Return the [x, y] coordinate for the center point of the cell that contains the specified text.  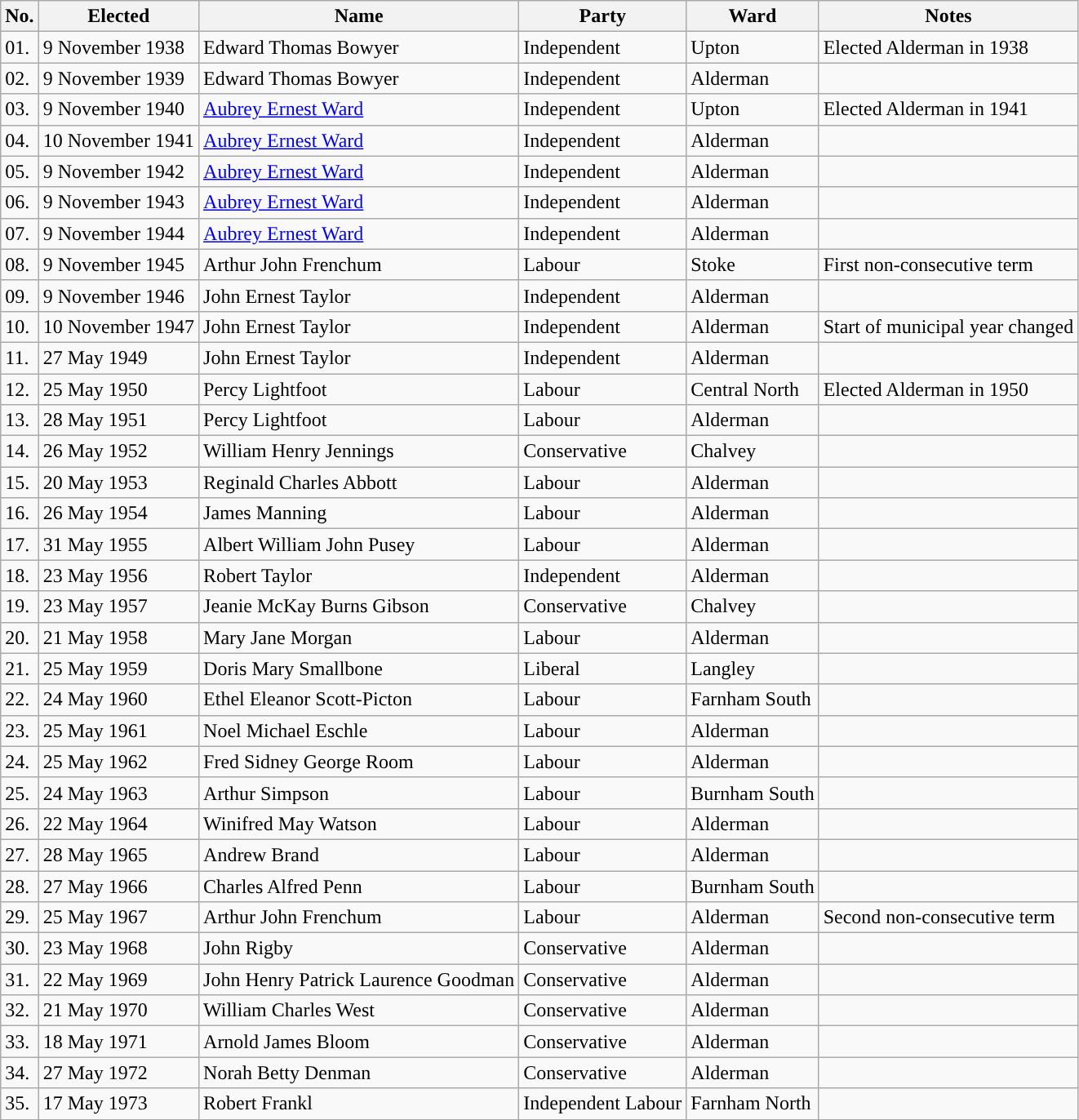
25. [20, 793]
22. [20, 700]
9 November 1946 [118, 296]
31. [20, 980]
25 May 1967 [118, 918]
11. [20, 358]
26 May 1954 [118, 513]
Liberal [602, 669]
03. [20, 109]
22 May 1969 [118, 980]
Arnold James Bloom [359, 1042]
25 May 1950 [118, 389]
Ward [753, 16]
02. [20, 78]
Mary Jane Morgan [359, 638]
Reginald Charles Abbott [359, 482]
23. [20, 731]
25 May 1959 [118, 669]
26. [20, 824]
32. [20, 1011]
Noel Michael Eschle [359, 731]
William Charles West [359, 1011]
Fred Sidney George Room [359, 762]
15. [20, 482]
Ethel Eleanor Scott-Picton [359, 700]
16. [20, 513]
30. [20, 949]
Winifred May Watson [359, 824]
Farnham North [753, 1104]
John Rigby [359, 949]
25 May 1962 [118, 762]
William Henry Jennings [359, 451]
25 May 1961 [118, 731]
Party [602, 16]
27 May 1972 [118, 1073]
21 May 1958 [118, 638]
05. [20, 171]
9 November 1943 [118, 202]
08. [20, 264]
10. [20, 327]
Elected [118, 16]
Independent Labour [602, 1104]
13. [20, 420]
9 November 1938 [118, 47]
9 November 1942 [118, 171]
Charles Alfred Penn [359, 886]
06. [20, 202]
Jeanie McKay Burns Gibson [359, 607]
Albert William John Pusey [359, 544]
19. [20, 607]
24 May 1963 [118, 793]
14. [20, 451]
21 May 1970 [118, 1011]
9 November 1945 [118, 264]
No. [20, 16]
Elected Alderman in 1950 [948, 389]
04. [20, 140]
31 May 1955 [118, 544]
John Henry Patrick Laurence Goodman [359, 980]
12. [20, 389]
29. [20, 918]
Central North [753, 389]
Norah Betty Denman [359, 1073]
20. [20, 638]
23 May 1956 [118, 576]
Elected Alderman in 1938 [948, 47]
07. [20, 233]
Elected Alderman in 1941 [948, 109]
9 November 1939 [118, 78]
Second non-consecutive term [948, 918]
33. [20, 1042]
27. [20, 855]
35. [20, 1104]
17. [20, 544]
17 May 1973 [118, 1104]
09. [20, 296]
28 May 1951 [118, 420]
34. [20, 1073]
Robert Taylor [359, 576]
Farnham South [753, 700]
James Manning [359, 513]
Robert Frankl [359, 1104]
Andrew Brand [359, 855]
27 May 1966 [118, 886]
20 May 1953 [118, 482]
10 November 1941 [118, 140]
Arthur Simpson [359, 793]
Stoke [753, 264]
23 May 1968 [118, 949]
26 May 1952 [118, 451]
First non-consecutive term [948, 264]
9 November 1944 [118, 233]
27 May 1949 [118, 358]
Name [359, 16]
Notes [948, 16]
24. [20, 762]
Langley [753, 669]
22 May 1964 [118, 824]
9 November 1940 [118, 109]
24 May 1960 [118, 700]
18 May 1971 [118, 1042]
Doris Mary Smallbone [359, 669]
28. [20, 886]
23 May 1957 [118, 607]
28 May 1965 [118, 855]
01. [20, 47]
Start of municipal year changed [948, 327]
10 November 1947 [118, 327]
18. [20, 576]
21. [20, 669]
